Identify which cell holds the provided text, then report its [x, y] central coordinate. 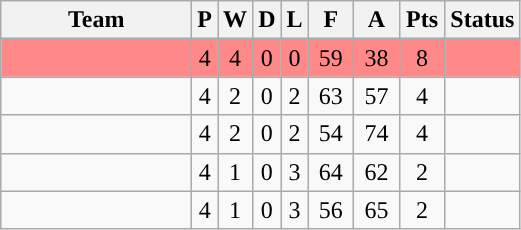
L [294, 20]
D [267, 20]
8 [422, 58]
P [205, 20]
74 [377, 134]
F [331, 20]
38 [377, 58]
62 [377, 172]
65 [377, 210]
A [377, 20]
Status [482, 20]
57 [377, 96]
64 [331, 172]
W [236, 20]
59 [331, 58]
56 [331, 210]
Team [96, 20]
Pts [422, 20]
63 [331, 96]
54 [331, 134]
